Return the [X, Y] coordinate for the center point of the cell that contains the specified text.  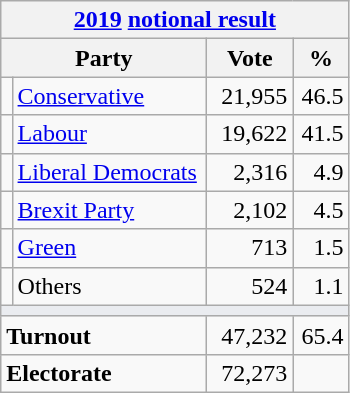
Party [104, 58]
41.5 [321, 134]
47,232 [250, 335]
46.5 [321, 96]
65.4 [321, 335]
Conservative [110, 96]
Turnout [104, 335]
2,102 [250, 210]
1.5 [321, 248]
1.1 [321, 286]
524 [250, 286]
72,273 [250, 373]
4.5 [321, 210]
Vote [250, 58]
713 [250, 248]
21,955 [250, 96]
Others [110, 286]
4.9 [321, 172]
2,316 [250, 172]
19,622 [250, 134]
Green [110, 248]
Liberal Democrats [110, 172]
2019 notional result [175, 20]
Brexit Party [110, 210]
Electorate [104, 373]
% [321, 58]
Labour [110, 134]
